Output the (X, Y) coordinate of the center of the cell containing the given text.  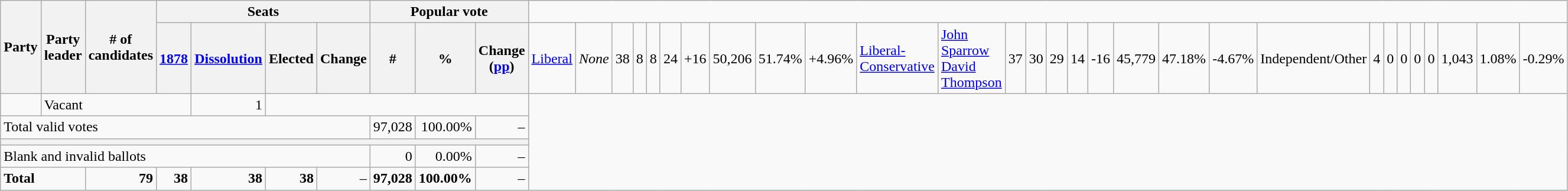
+4.96% (831, 58)
# (392, 58)
-16 (1100, 58)
-0.29% (1543, 58)
None (594, 58)
1 (229, 105)
Independent/Other (1314, 58)
47.18% (1184, 58)
+16 (695, 58)
# ofcandidates (121, 47)
Popular vote (449, 12)
Party leader (63, 47)
Change (343, 58)
Seats (263, 12)
14 (1078, 58)
% (445, 58)
Elected (291, 58)
24 (670, 58)
-4.67% (1234, 58)
1,043 (1457, 58)
Dissolution (229, 58)
Change (pp) (502, 58)
1878 (174, 58)
50,206 (733, 58)
Liberal (552, 58)
1.08% (1498, 58)
Total (43, 179)
Total valid votes (186, 127)
51.74% (780, 58)
Vacant (116, 105)
Liberal-Conservative (897, 58)
37 (1015, 58)
30 (1036, 58)
29 (1056, 58)
79 (121, 179)
45,779 (1136, 58)
Party (21, 47)
Blank and invalid ballots (186, 156)
4 (1377, 58)
0.00% (445, 156)
John Sparrow David Thompson (971, 58)
